Detect which cell encompasses the target text, then output its (x, y) center coordinate. 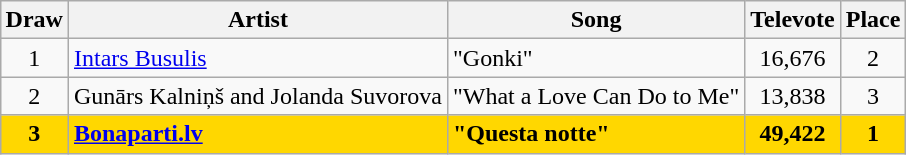
Song (596, 20)
"Gonki" (596, 58)
Draw (34, 20)
16,676 (792, 58)
Televote (792, 20)
Intars Busulis (258, 58)
Bonaparti.lv (258, 134)
"What a Love Can Do to Me" (596, 96)
13,838 (792, 96)
49,422 (792, 134)
"Questa notte" (596, 134)
Place (873, 20)
Gunārs Kalniņš and Jolanda Suvorova (258, 96)
Artist (258, 20)
